Return the [x, y] coordinate for the center point of the cell that contains the specified text.  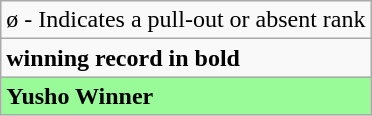
winning record in bold [186, 58]
Yusho Winner [186, 96]
ø - Indicates a pull-out or absent rank [186, 20]
